Scan for the cell matching the given text and deliver its [x, y] coordinate at center. 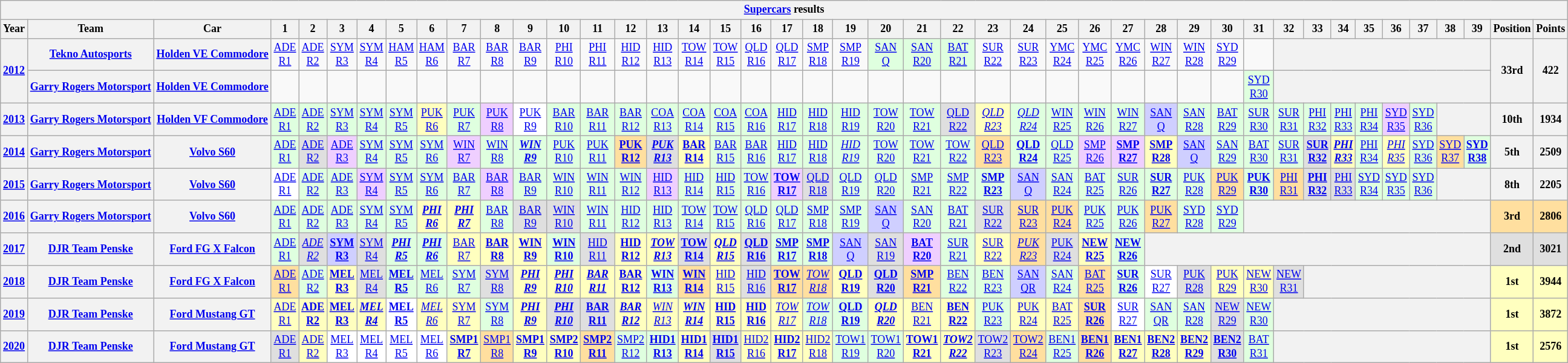
BARR16 [756, 152]
HID1R14 [694, 347]
22 [958, 29]
26 [1095, 29]
2576 [1551, 347]
PUKR9 [531, 119]
PHIR11 [598, 54]
Tekno Autosports [91, 54]
COAR16 [756, 119]
BARR14 [694, 152]
2nd [1512, 249]
HID2R16 [756, 347]
PUKR25 [1095, 217]
7 [464, 29]
TOW1R21 [922, 347]
38 [1451, 29]
NEWR29 [1227, 314]
PHIR7 [464, 217]
10 [564, 29]
BATR29 [1227, 119]
SMP1R7 [464, 347]
10th [1512, 119]
WINR25 [1062, 119]
2012 [15, 70]
YMCR25 [1095, 54]
30 [1227, 29]
SYDR37 [1451, 152]
PUKR12 [631, 152]
Supercars results [784, 10]
SMPR27 [1128, 152]
3872 [1551, 314]
HID2R17 [787, 347]
BEN2R29 [1194, 347]
14 [694, 29]
24 [1028, 29]
2016 [15, 217]
SYDR34 [1370, 185]
TOW1R19 [851, 347]
BARR10 [564, 119]
BENR23 [993, 282]
3944 [1551, 282]
PHIR5 [402, 249]
2 [313, 29]
33 [1318, 29]
SMPR26 [1095, 152]
TOW2R23 [993, 347]
PUKR27 [1161, 217]
12 [631, 29]
1 [285, 29]
18 [818, 29]
SMPR28 [1161, 152]
15 [725, 29]
HAMR6 [432, 54]
SYDR28 [1194, 217]
BEN1R26 [1095, 347]
SMPR22 [958, 185]
PHIR35 [1396, 152]
2013 [15, 119]
HID1R15 [725, 347]
NEWR26 [1128, 249]
33rd [1512, 70]
QLDR25 [1062, 152]
SMP2R11 [598, 347]
5th [1512, 152]
25 [1062, 29]
BEN1R27 [1128, 347]
8 [497, 29]
PUKR11 [598, 152]
34 [1343, 29]
NEWR31 [1289, 282]
BARR15 [725, 152]
21 [922, 29]
TOWR13 [662, 249]
9 [531, 29]
29 [1194, 29]
19 [851, 29]
2020 [15, 347]
SMPR23 [993, 185]
SANR19 [886, 249]
2015 [15, 185]
COAR13 [662, 119]
BATR20 [922, 249]
TOW1R20 [886, 347]
SANR29 [1227, 152]
BATR31 [1259, 347]
Position [1512, 29]
TOW2R22 [958, 347]
SMP2R10 [564, 347]
Holden VF Commodore [212, 119]
YMCR24 [1062, 54]
37 [1423, 29]
PUKR8 [497, 119]
PHIR31 [1289, 185]
BATR30 [1259, 152]
2019 [15, 314]
TOWR16 [756, 185]
HIDR11 [598, 249]
BEN2R28 [1161, 347]
422 [1551, 70]
WINR7 [464, 152]
SMP1R9 [531, 347]
SURR30 [1259, 119]
WINR8 [497, 152]
PUKR6 [432, 119]
13 [662, 29]
SYDR38 [1477, 152]
32 [1289, 29]
3rd [1512, 217]
TOW2R24 [1028, 347]
SMP1R8 [497, 347]
6 [432, 29]
BEN1R25 [1062, 347]
BEN2R30 [1227, 347]
WINR26 [1095, 119]
COAR14 [694, 119]
BENR21 [922, 314]
2205 [1551, 185]
HAMR5 [402, 54]
PUKR10 [564, 152]
HIDR14 [694, 185]
2018 [15, 282]
3021 [1551, 249]
PUKR26 [1128, 217]
8th [1512, 185]
Team [91, 29]
2017 [15, 249]
16 [756, 29]
NEWR25 [1095, 249]
WINR12 [631, 185]
HID2R18 [818, 347]
SYDR30 [1259, 87]
31 [1259, 29]
2509 [1551, 152]
QLDR22 [958, 119]
2806 [1551, 217]
COAR15 [725, 119]
36 [1396, 29]
35 [1370, 29]
2014 [15, 152]
27 [1128, 29]
Car [212, 29]
Points [1551, 29]
Year [15, 29]
PUKR7 [464, 119]
QLDR15 [725, 249]
SURR21 [958, 249]
PUKR30 [1259, 185]
39 [1477, 29]
TOWR22 [958, 152]
11 [598, 29]
SMPR17 [787, 249]
28 [1161, 29]
QLDR18 [818, 185]
SMP2R12 [631, 347]
17 [787, 29]
1934 [1551, 119]
YMCR26 [1128, 54]
20 [886, 29]
WINR28 [1194, 54]
3 [342, 29]
23 [993, 29]
4 [371, 29]
5 [402, 29]
SURR32 [1318, 152]
PUKR13 [662, 152]
HID1R13 [662, 347]
